Detect which cell encompasses the target text, then output its [X, Y] center coordinate. 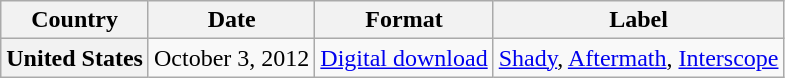
Shady, Aftermath, Interscope [638, 58]
Country [75, 20]
October 3, 2012 [231, 58]
Format [404, 20]
Date [231, 20]
Digital download [404, 58]
United States [75, 58]
Label [638, 20]
